Search for the cell housing the specified text and yield its [X, Y] center coordinate. 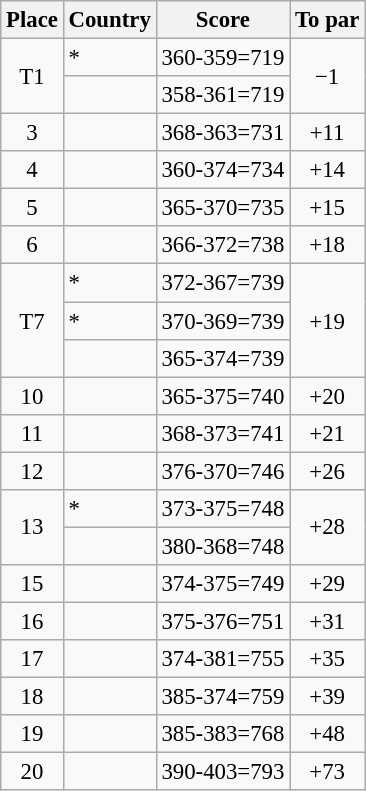
+26 [328, 471]
368-373=741 [223, 433]
T1 [32, 76]
12 [32, 471]
385-383=768 [223, 734]
20 [32, 772]
+28 [328, 528]
+31 [328, 621]
368-363=731 [223, 133]
+19 [328, 320]
+15 [328, 208]
385-374=759 [223, 697]
+18 [328, 245]
366-372=738 [223, 245]
+35 [328, 659]
Score [223, 20]
19 [32, 734]
11 [32, 433]
+11 [328, 133]
10 [32, 396]
3 [32, 133]
13 [32, 528]
+73 [328, 772]
370-369=739 [223, 321]
Country [110, 20]
−1 [328, 76]
+29 [328, 584]
+20 [328, 396]
5 [32, 208]
T7 [32, 320]
373-375=748 [223, 509]
365-374=739 [223, 358]
358-361=719 [223, 95]
4 [32, 170]
Place [32, 20]
6 [32, 245]
360-359=719 [223, 58]
390-403=793 [223, 772]
+48 [328, 734]
360-374=734 [223, 170]
+21 [328, 433]
+39 [328, 697]
18 [32, 697]
16 [32, 621]
375-376=751 [223, 621]
374-375=749 [223, 584]
372-367=739 [223, 283]
374-381=755 [223, 659]
365-370=735 [223, 208]
376-370=746 [223, 471]
To par [328, 20]
+14 [328, 170]
17 [32, 659]
380-368=748 [223, 546]
15 [32, 584]
365-375=740 [223, 396]
